Extract the (X, Y) coordinate from the center of the cell holding the provided text.  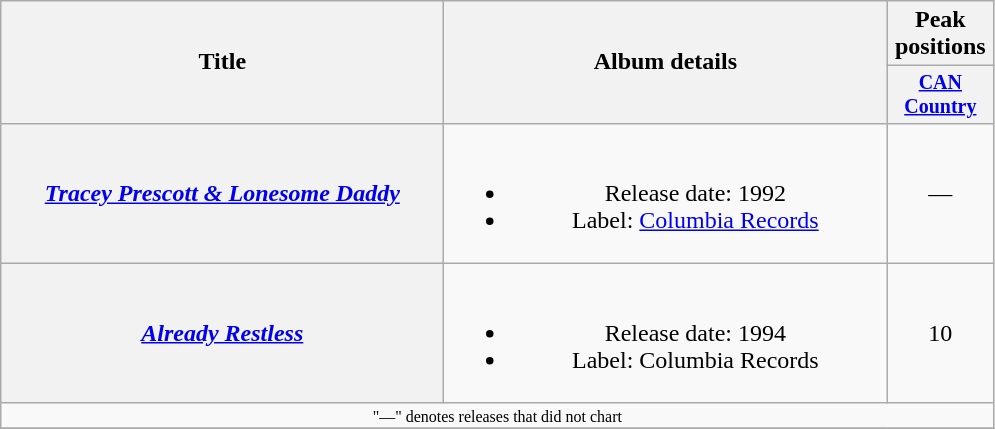
Peak positions (940, 34)
— (940, 193)
Already Restless (222, 333)
Tracey Prescott & Lonesome Daddy (222, 193)
Title (222, 62)
Release date: 1994Label: Columbia Records (666, 333)
10 (940, 333)
Release date: 1992Label: Columbia Records (666, 193)
Album details (666, 62)
"—" denotes releases that did not chart (498, 415)
CAN Country (940, 94)
